Locate the cell with the specified text and output its [X, Y] center coordinate. 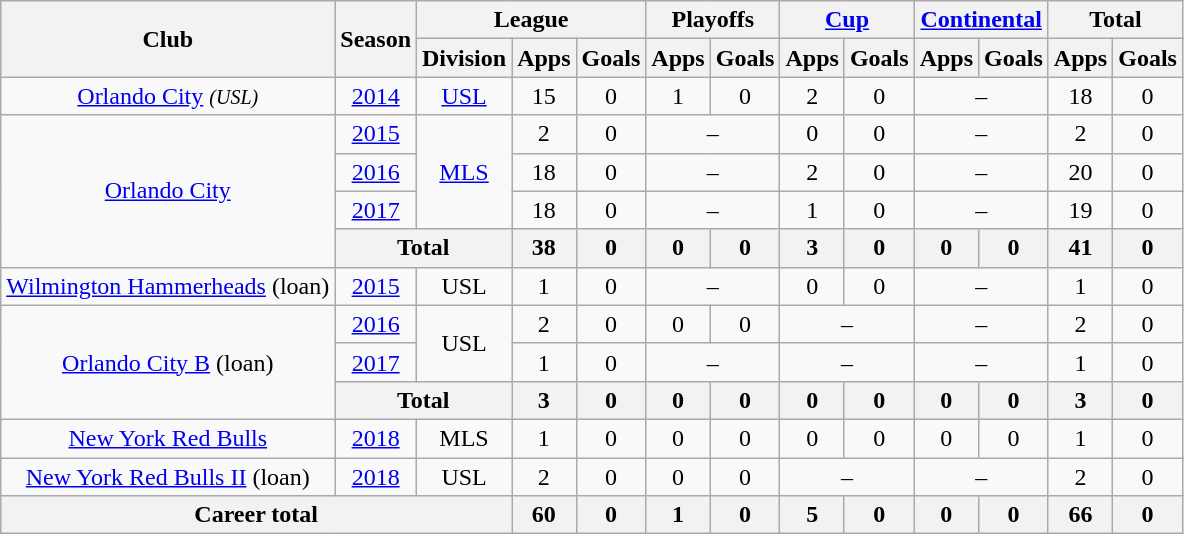
Orlando City [168, 191]
Orlando City (USL) [168, 96]
New York Red Bulls II (loan) [168, 477]
19 [1080, 210]
Division [464, 58]
Club [168, 39]
Orlando City B (loan) [168, 362]
15 [544, 96]
League [532, 20]
Continental [981, 20]
2014 [376, 96]
New York Red Bulls [168, 438]
Season [376, 39]
5 [812, 515]
20 [1080, 172]
60 [544, 515]
38 [544, 248]
66 [1080, 515]
Playoffs [713, 20]
Career total [256, 515]
41 [1080, 248]
Cup [847, 20]
Wilmington Hammerheads (loan) [168, 286]
